Detect which cell encompasses the target text, then output its (x, y) center coordinate. 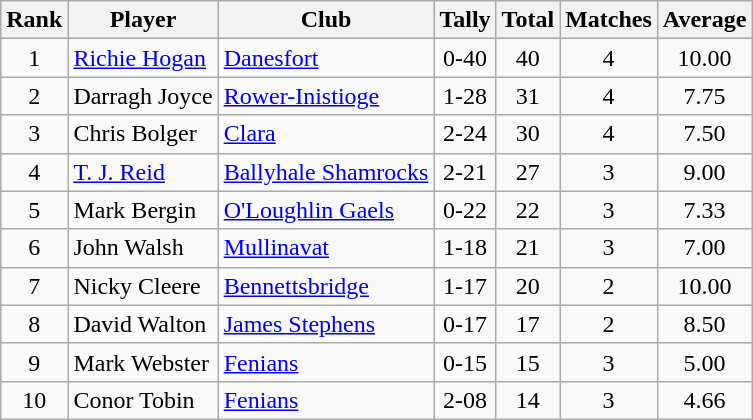
Danesfort (326, 58)
17 (528, 324)
5.00 (704, 362)
Mullinavat (326, 248)
John Walsh (143, 248)
Nicky Cleere (143, 286)
40 (528, 58)
0-17 (465, 324)
Conor Tobin (143, 400)
9 (34, 362)
1-28 (465, 96)
Rower-Inistioge (326, 96)
2-24 (465, 134)
Bennettsbridge (326, 286)
Clara (326, 134)
Richie Hogan (143, 58)
Average (704, 20)
6 (34, 248)
Darragh Joyce (143, 96)
27 (528, 172)
Club (326, 20)
Player (143, 20)
7.00 (704, 248)
8 (34, 324)
30 (528, 134)
8.50 (704, 324)
9.00 (704, 172)
Tally (465, 20)
Total (528, 20)
7.50 (704, 134)
O'Loughlin Gaels (326, 210)
Matches (609, 20)
2-21 (465, 172)
31 (528, 96)
1-18 (465, 248)
1-17 (465, 286)
0-22 (465, 210)
14 (528, 400)
Rank (34, 20)
4.66 (704, 400)
5 (34, 210)
Mark Bergin (143, 210)
0-15 (465, 362)
15 (528, 362)
Chris Bolger (143, 134)
7 (34, 286)
2-08 (465, 400)
Ballyhale Shamrocks (326, 172)
T. J. Reid (143, 172)
0-40 (465, 58)
James Stephens (326, 324)
21 (528, 248)
10 (34, 400)
1 (34, 58)
Mark Webster (143, 362)
David Walton (143, 324)
7.75 (704, 96)
7.33 (704, 210)
20 (528, 286)
22 (528, 210)
